Locate the cell with the specified text and output its [X, Y] center coordinate. 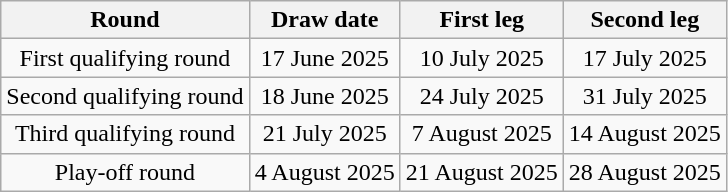
17 July 2025 [644, 58]
Play-off round [125, 172]
Second leg [644, 20]
14 August 2025 [644, 134]
Third qualifying round [125, 134]
Draw date [324, 20]
24 July 2025 [482, 96]
First leg [482, 20]
Second qualifying round [125, 96]
First qualifying round [125, 58]
21 July 2025 [324, 134]
31 July 2025 [644, 96]
28 August 2025 [644, 172]
10 July 2025 [482, 58]
Round [125, 20]
18 June 2025 [324, 96]
4 August 2025 [324, 172]
21 August 2025 [482, 172]
7 August 2025 [482, 134]
17 June 2025 [324, 58]
